Return [x, y] of the center of cell containing provided text 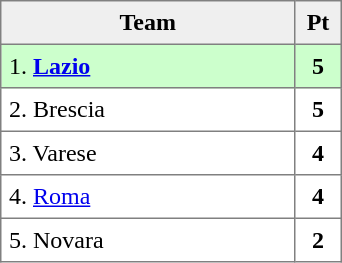
Team [148, 23]
5. Novara [148, 240]
Pt [318, 23]
3. Varese [148, 153]
1. Lazio [148, 66]
2 [318, 240]
2. Brescia [148, 110]
4. Roma [148, 197]
